Extract the (X, Y) coordinate from the center of the cell holding the provided text.  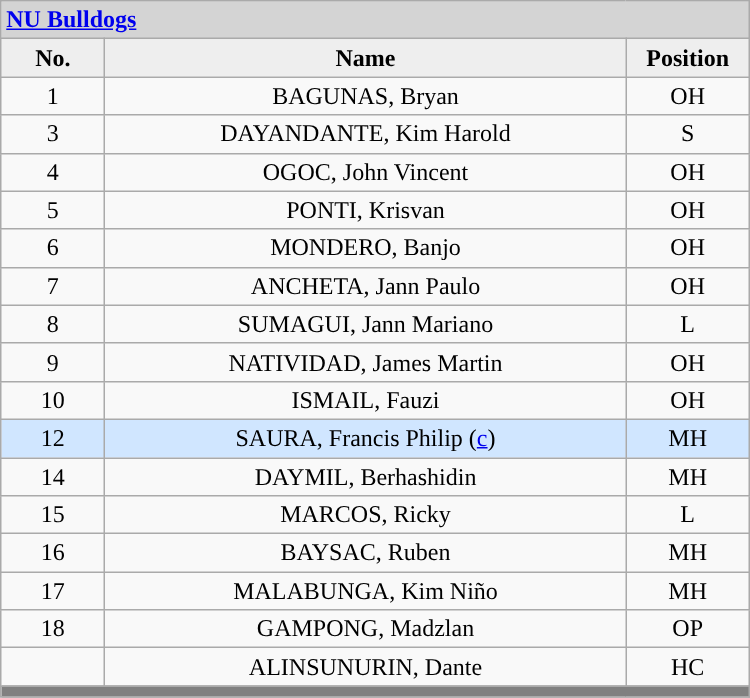
HC (688, 667)
NATIVIDAD, James Martin (366, 362)
17 (53, 591)
GAMPONG, Madzlan (366, 629)
OGOC, John Vincent (366, 172)
18 (53, 629)
10 (53, 400)
15 (53, 515)
PONTI, Krisvan (366, 210)
ALINSUNURIN, Dante (366, 667)
BAGUNAS, Bryan (366, 96)
6 (53, 248)
DAYMIL, Berhashidin (366, 477)
8 (53, 324)
7 (53, 286)
SUMAGUI, Jann Mariano (366, 324)
4 (53, 172)
OP (688, 629)
16 (53, 553)
MARCOS, Ricky (366, 515)
SAURA, Francis Philip (c) (366, 438)
NU Bulldogs (375, 20)
DAYANDANTE, Kim Harold (366, 134)
ANCHETA, Jann Paulo (366, 286)
S (688, 134)
3 (53, 134)
5 (53, 210)
MONDERO, Banjo (366, 248)
12 (53, 438)
BAYSAC, Ruben (366, 553)
9 (53, 362)
Position (688, 58)
14 (53, 477)
No. (53, 58)
1 (53, 96)
MALABUNGA, Kim Niño (366, 591)
ISMAIL, Fauzi (366, 400)
Name (366, 58)
